Return [x, y] of the center of cell containing provided text 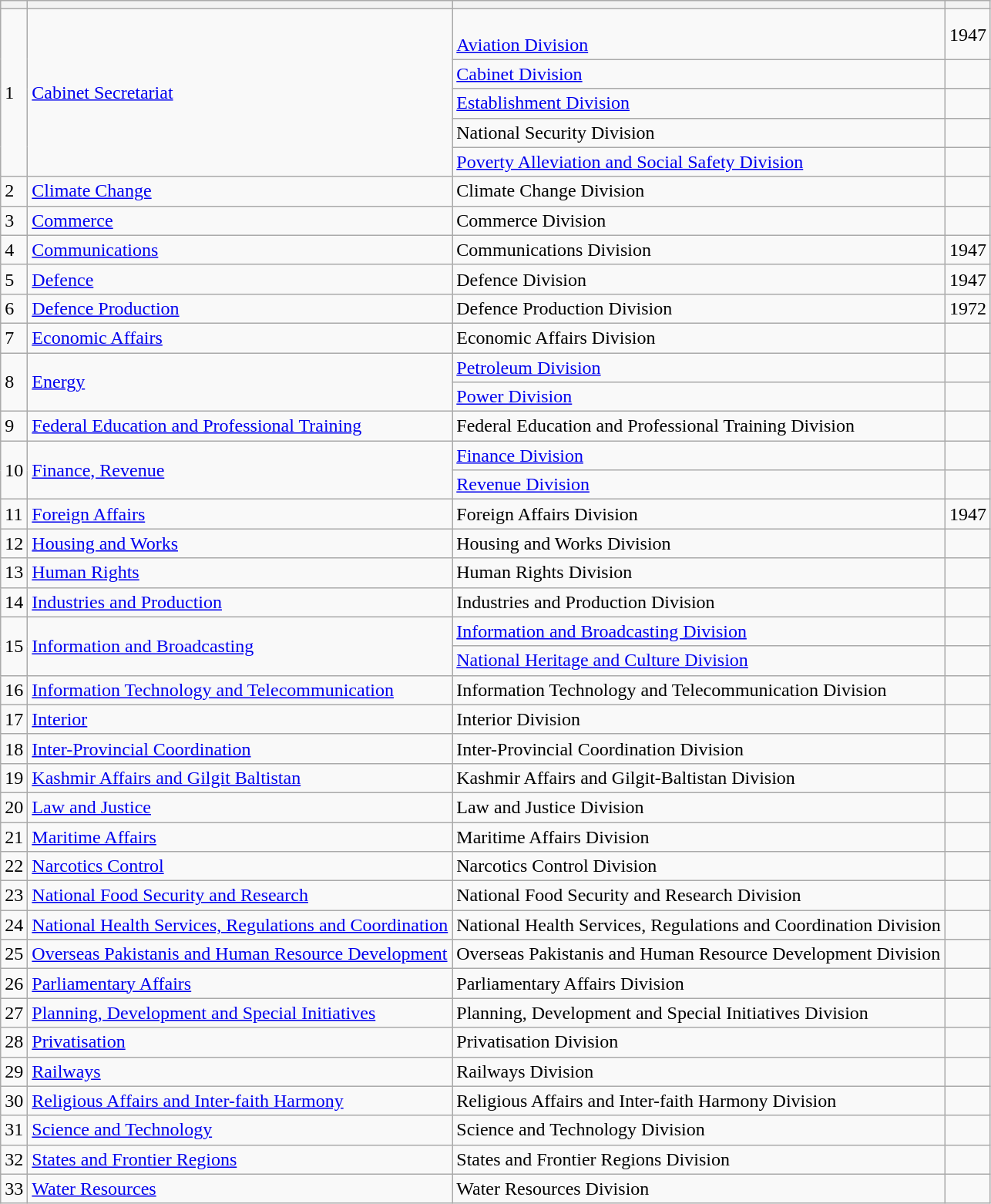
17 [14, 719]
5 [14, 279]
States and Frontier Regions [240, 1159]
States and Frontier Regions Division [699, 1159]
16 [14, 690]
Information and Broadcasting [240, 646]
Revenue Division [699, 485]
3 [14, 220]
Water Resources Division [699, 1189]
Industries and Production [240, 602]
Defence Production Division [699, 308]
Cabinet Division [699, 74]
Aviation Division [699, 34]
Poverty Alleviation and Social Safety Division [699, 162]
Foreign Affairs [240, 514]
Commerce [240, 220]
Maritime Affairs Division [699, 836]
Defence Production [240, 308]
Defence Division [699, 279]
Economic Affairs Division [699, 338]
Human Rights [240, 573]
Industries and Production Division [699, 602]
Kashmir Affairs and Gilgit Baltistan [240, 778]
32 [14, 1159]
Religious Affairs and Inter-faith Harmony Division [699, 1101]
31 [14, 1130]
Federal Education and Professional Training [240, 426]
9 [14, 426]
29 [14, 1071]
Establishment Division [699, 103]
Communications [240, 250]
Inter-Provincial Coordination [240, 748]
Information and Broadcasting Division [699, 631]
30 [14, 1101]
Defence [240, 279]
Planning, Development and Special Initiatives [240, 1013]
Planning, Development and Special Initiatives Division [699, 1013]
Law and Justice [240, 807]
10 [14, 470]
1 [14, 92]
Parliamentary Affairs Division [699, 984]
19 [14, 778]
Information Technology and Telecommunication [240, 690]
Information Technology and Telecommunication Division [699, 690]
Foreign Affairs Division [699, 514]
24 [14, 925]
7 [14, 338]
26 [14, 984]
Cabinet Secretariat [240, 92]
18 [14, 748]
National Security Division [699, 133]
Housing and Works [240, 543]
Inter-Provincial Coordination Division [699, 748]
Railways [240, 1071]
National Health Services, Regulations and Coordination [240, 925]
28 [14, 1042]
Maritime Affairs [240, 836]
33 [14, 1189]
Interior Division [699, 719]
Law and Justice Division [699, 807]
Communications Division [699, 250]
14 [14, 602]
12 [14, 543]
Railways Division [699, 1071]
15 [14, 646]
National Health Services, Regulations and Coordination Division [699, 925]
6 [14, 308]
22 [14, 866]
4 [14, 250]
1972 [968, 308]
8 [14, 382]
Finance, Revenue [240, 470]
Kashmir Affairs and Gilgit-Baltistan Division [699, 778]
Parliamentary Affairs [240, 984]
Housing and Works Division [699, 543]
Interior [240, 719]
Privatisation Division [699, 1042]
Science and Technology [240, 1130]
Privatisation [240, 1042]
Power Division [699, 397]
20 [14, 807]
Economic Affairs [240, 338]
Climate Change Division [699, 191]
Narcotics Control [240, 866]
27 [14, 1013]
Petroleum Division [699, 368]
Narcotics Control Division [699, 866]
2 [14, 191]
21 [14, 836]
National Food Security and Research [240, 896]
Religious Affairs and Inter-faith Harmony [240, 1101]
13 [14, 573]
Federal Education and Professional Training Division [699, 426]
Science and Technology Division [699, 1130]
23 [14, 896]
National Food Security and Research Division [699, 896]
Water Resources [240, 1189]
25 [14, 954]
Overseas Pakistanis and Human Resource Development Division [699, 954]
11 [14, 514]
National Heritage and Culture Division [699, 661]
Energy [240, 382]
Commerce Division [699, 220]
Human Rights Division [699, 573]
Overseas Pakistanis and Human Resource Development [240, 954]
Climate Change [240, 191]
Finance Division [699, 456]
